Locate the cell with the specified text and output its [x, y] center coordinate. 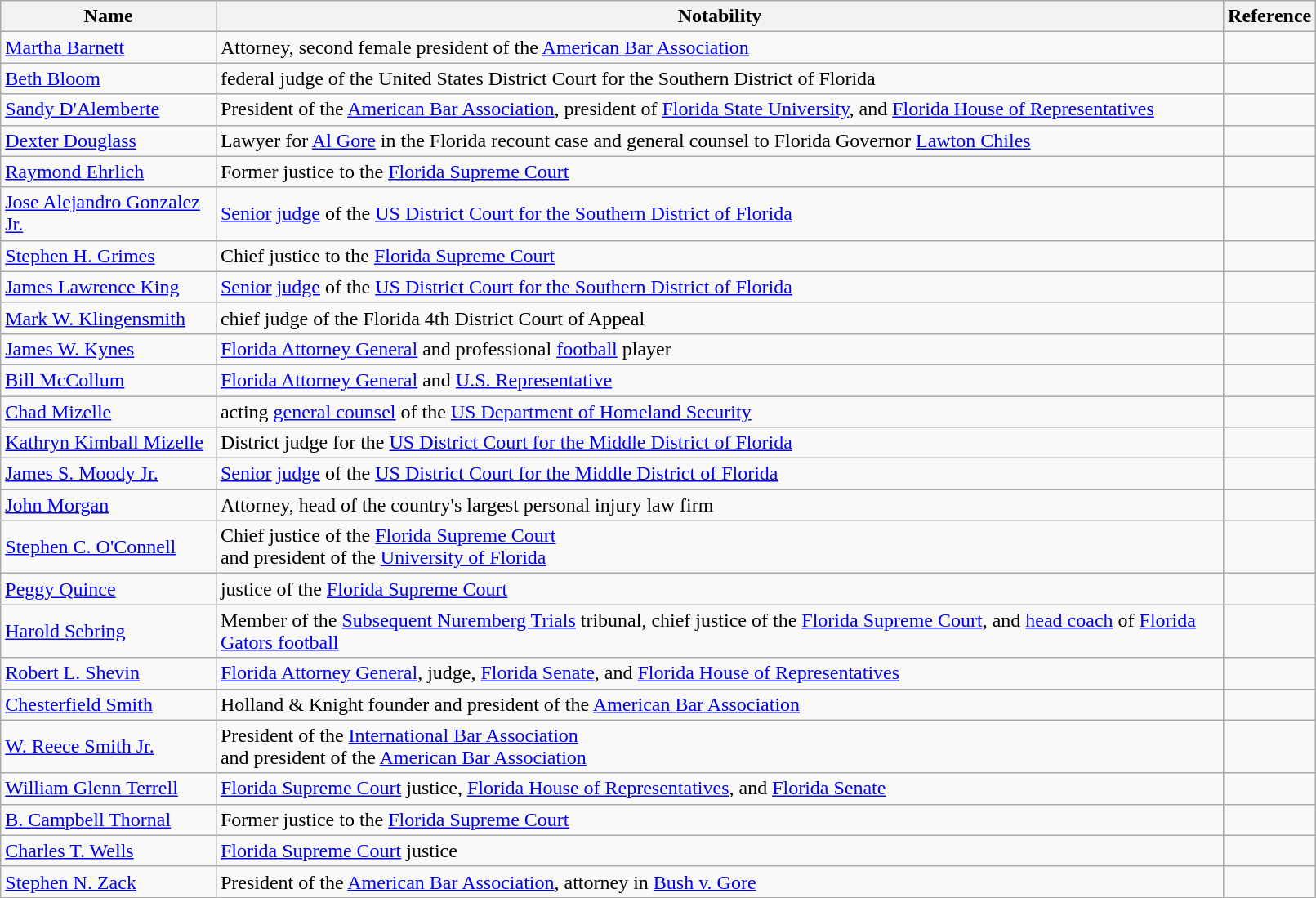
Attorney, head of the country's largest personal injury law firm [719, 505]
Stephen C. O'Connell [109, 547]
Senior judge of the US District Court for the Middle District of Florida [719, 474]
Holland & Knight founder and president of the American Bar Association [719, 704]
federal judge of the United States District Court for the Southern District of Florida [719, 78]
Notability [719, 16]
Harold Sebring [109, 631]
Stephen H. Grimes [109, 256]
Attorney, second female president of the American Bar Association [719, 47]
Raymond Ehrlich [109, 172]
Member of the Subsequent Nuremberg Trials tribunal, chief justice of the Florida Supreme Court, and head coach of Florida Gators football [719, 631]
Dexter Douglass [109, 141]
Florida Attorney General, judge, Florida Senate, and Florida House of Representatives [719, 673]
James S. Moody Jr. [109, 474]
Chief justice to the Florida Supreme Court [719, 256]
President of the American Bar Association, president of Florida State University, and Florida House of Representatives [719, 109]
Charles T. Wells [109, 851]
Chad Mizelle [109, 411]
John Morgan [109, 505]
President of the American Bar Association, attorney in Bush v. Gore [719, 882]
Florida Attorney General and professional football player [719, 349]
Chesterfield Smith [109, 704]
Bill McCollum [109, 380]
Florida Attorney General and U.S. Representative [719, 380]
Florida Supreme Court justice [719, 851]
Martha Barnett [109, 47]
Jose Alejandro Gonzalez Jr. [109, 214]
Kathryn Kimball Mizelle [109, 443]
Name [109, 16]
Stephen N. Zack [109, 882]
Beth Bloom [109, 78]
James W. Kynes [109, 349]
chief judge of the Florida 4th District Court of Appeal [719, 318]
James Lawrence King [109, 287]
Mark W. Klingensmith [109, 318]
Robert L. Shevin [109, 673]
B. Campbell Thornal [109, 820]
acting general counsel of the US Department of Homeland Security [719, 411]
District judge for the US District Court for the Middle District of Florida [719, 443]
justice of the Florida Supreme Court [719, 589]
Florida Supreme Court justice, Florida House of Representatives, and Florida Senate [719, 789]
Peggy Quince [109, 589]
President of the International Bar Associationand president of the American Bar Association [719, 747]
Sandy D'Alemberte [109, 109]
William Glenn Terrell [109, 789]
Chief justice of the Florida Supreme Courtand president of the University of Florida [719, 547]
Reference [1269, 16]
Lawyer for Al Gore in the Florida recount case and general counsel to Florida Governor Lawton Chiles [719, 141]
W. Reece Smith Jr. [109, 747]
